Identify which cell holds the provided text, then report its (x, y) central coordinate. 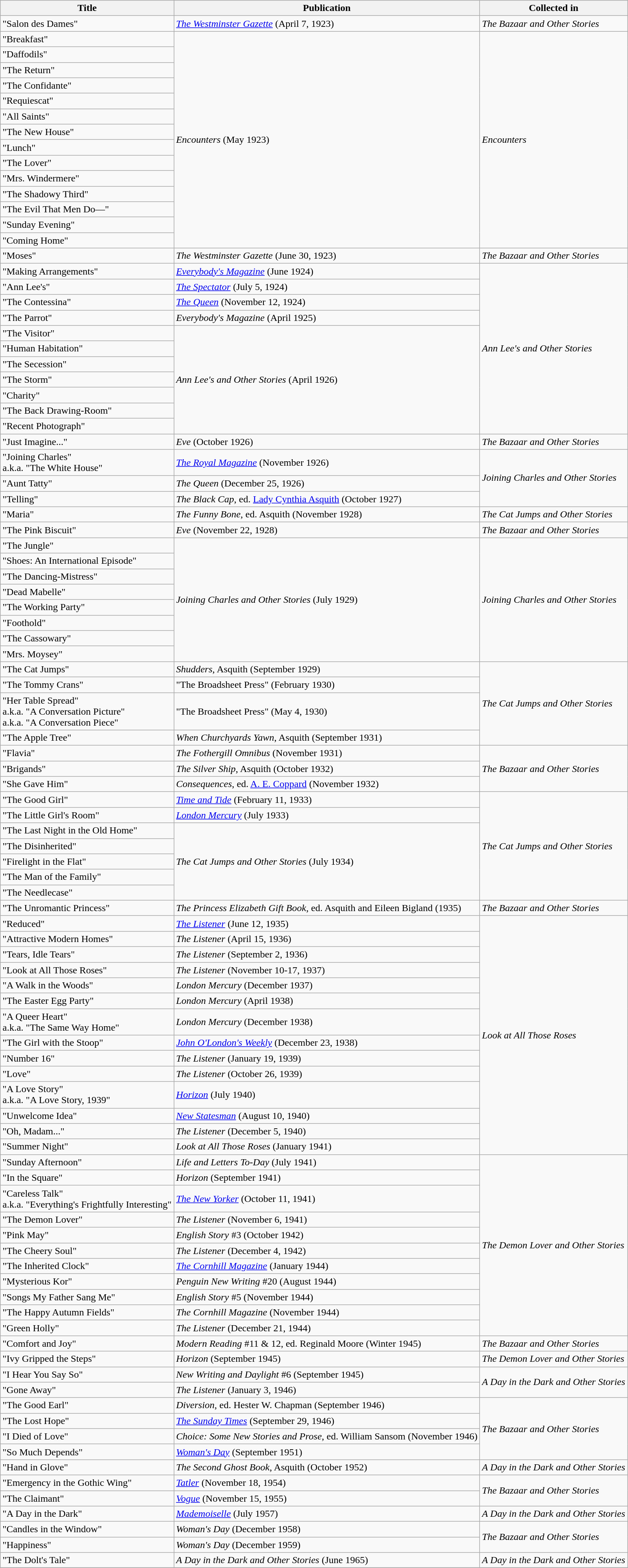
Modern Reading #11 & 12, ed. Reginald Moore (Winter 1945) (327, 1343)
The Westminster Gazette (April 7, 1923) (327, 24)
New Statesman (August 10, 1940) (327, 1116)
"Green Holly" (87, 1328)
Penguin New Writing #20 (August 1944) (327, 1282)
The Listener (June 12, 1935) (327, 923)
"Unwelcome Idea" (87, 1116)
Ann Lee's and Other Stories (554, 349)
The Princess Elizabeth Gift Book, ed. Asquith and Eileen Bigland (1935) (327, 908)
"Coming Home" (87, 240)
"Just Imagine..." (87, 441)
"Making Arrangements" (87, 271)
Everybody's Magazine (April 1925) (327, 318)
"Charity" (87, 395)
"Maria" (87, 515)
"Recent Photograph" (87, 426)
When Churchyards Yawn, Asquith (September 1931) (327, 738)
The Listener (January 19, 1939) (327, 1058)
Encounters (May 1923) (327, 140)
Woman's Day (December 1958) (327, 1529)
"The Shadowy Third" (87, 194)
The Cornhill Magazine (January 1944) (327, 1266)
"Attractive Modern Homes" (87, 939)
"The Easter Egg Party" (87, 1001)
The Black Cap, ed. Lady Cynthia Asquith (October 1927) (327, 499)
Everybody's Magazine (June 1924) (327, 271)
"Hand in Glove" (87, 1467)
"The Back Drawing-Room" (87, 410)
Look at All Those Roses (January 1941) (327, 1147)
"The Working Party" (87, 607)
"Mrs. Moysey" (87, 654)
"The Inherited Clock" (87, 1266)
Vogue (November 15, 1955) (327, 1498)
Mademoiselle (July 1957) (327, 1514)
"Songs My Father Sang Me" (87, 1297)
"The Return" (87, 70)
Shudders, Asquith (September 1929) (327, 669)
"Reduced" (87, 923)
"Her Table Spread"a.k.a. "A Conversation Picture"a.k.a. "A Conversation Piece" (87, 711)
Life and Letters To-Day (July 1941) (327, 1162)
The Westminster Gazette (June 30, 1923) (327, 256)
"The New House" (87, 132)
"The Storm" (87, 379)
"The Broadsheet Press" (February 1930) (327, 685)
Woman's Day (December 1959) (327, 1545)
Joining Charles and Other Stories (July 1929) (327, 600)
The Listener (October 26, 1939) (327, 1074)
The Listener (April 15, 1936) (327, 939)
"Pink May" (87, 1235)
Eve (October 1926) (327, 441)
The Second Ghost Book, Asquith (October 1952) (327, 1467)
John O'London's Weekly (December 23, 1938) (327, 1043)
Ann Lee's and Other Stories (April 1926) (327, 379)
"Aunt Tatty" (87, 484)
The Royal Magazine (November 1926) (327, 463)
"The Confidante" (87, 85)
"Foothold" (87, 623)
The Listener (January 3, 1946) (327, 1390)
"The Happy Autumn Fields" (87, 1313)
New Writing and Daylight #6 (September 1945) (327, 1374)
The Listener (November 10-17, 1937) (327, 970)
"I Died of Love" (87, 1436)
"The Needlecase" (87, 892)
"Love" (87, 1074)
The Silver Ship, Asquith (October 1932) (327, 769)
"The Man of the Family" (87, 877)
"Emergency in the Gothic Wing" (87, 1483)
"The Claimant" (87, 1498)
"Moses" (87, 256)
"The Cheery Soul" (87, 1251)
"Careless Talk"a.k.a. "Everything's Frightfully Interesting" (87, 1198)
"The Disinherited" (87, 846)
Consequences, ed. A. E. Coppard (November 1932) (327, 784)
The Queen (December 25, 1926) (327, 484)
"The Demon Lover" (87, 1219)
"The Cat Jumps" (87, 669)
"Candles in the Window" (87, 1529)
"Sunday Afternoon" (87, 1162)
"A Queer Heart"a.k.a. "The Same Way Home" (87, 1022)
"Mysterious Kor" (87, 1282)
The Spectator (July 5, 1924) (327, 287)
"The Good Earl" (87, 1405)
"A Walk in the Woods" (87, 986)
"Telling" (87, 499)
"Mrs. Windermere" (87, 178)
London Mercury (April 1938) (327, 1001)
Horizon (September 1941) (327, 1178)
"The Pink Biscuit" (87, 530)
Eve (November 22, 1928) (327, 530)
"The Good Girl" (87, 800)
The Cat Jumps and Other Stories (July 1934) (327, 861)
The Listener (December 4, 1942) (327, 1251)
"She Gave Him" (87, 784)
"Breakfast" (87, 39)
"The Visitor" (87, 333)
"Number 16" (87, 1058)
Horizon (July 1940) (327, 1095)
"The Lover" (87, 163)
"The Tommy Crans" (87, 685)
London Mercury (December 1938) (327, 1022)
London Mercury (December 1937) (327, 986)
"The Evil That Men Do—" (87, 209)
Title (87, 8)
English Story #3 (October 1942) (327, 1235)
"The Cassowary" (87, 638)
Woman's Day (September 1951) (327, 1452)
"The Girl with the Stoop" (87, 1043)
"A Love Story"a.k.a. "A Love Story, 1939" (87, 1095)
"The Last Night in the Old Home" (87, 831)
"I Hear You Say So" (87, 1374)
"Salon des Dames" (87, 24)
"The Contessina" (87, 302)
"Happiness" (87, 1545)
The Sunday Times (September 29, 1946) (327, 1421)
"All Saints" (87, 116)
"Firelight in the Flat" (87, 861)
"So Much Depends" (87, 1452)
"Comfort and Joy" (87, 1343)
The Listener (November 6, 1941) (327, 1219)
Time and Tide (February 11, 1933) (327, 800)
"The Dolt's Tale" (87, 1560)
"Summer Night" (87, 1147)
Horizon (September 1945) (327, 1359)
"Brigands" (87, 769)
The Cornhill Magazine (November 1944) (327, 1313)
"Daffodils" (87, 55)
"The Apple Tree" (87, 738)
"Human Habitation" (87, 349)
"Tears, Idle Tears" (87, 954)
"Oh, Madam..." (87, 1131)
"The Dancing-Mistress" (87, 576)
English Story #5 (November 1944) (327, 1297)
Publication (327, 8)
The Listener (September 2, 1936) (327, 954)
"The Broadsheet Press" (May 4, 1930) (327, 711)
The Queen (November 12, 1924) (327, 302)
"Lunch" (87, 147)
"The Unromantic Princess" (87, 908)
"Gone Away" (87, 1390)
"Requiescat" (87, 101)
The Listener (December 21, 1944) (327, 1328)
The New Yorker (October 11, 1941) (327, 1198)
"The Secession" (87, 364)
The Funny Bone, ed. Asquith (November 1928) (327, 515)
The Listener (December 5, 1940) (327, 1131)
"Shoes: An International Episode" (87, 561)
"Look at All Those Roses" (87, 970)
A Day in the Dark and Other Stories (June 1965) (327, 1560)
Diversion, ed. Hester W. Chapman (September 1946) (327, 1405)
Tatler (November 18, 1954) (327, 1483)
"The Little Girl's Room" (87, 815)
"Dead Mabelle" (87, 592)
"Joining Charles"a.k.a. "The White House" (87, 463)
"Flavia" (87, 753)
"Sunday Evening" (87, 225)
"Ivy Gripped the Steps" (87, 1359)
Collected in (554, 8)
"Ann Lee's" (87, 287)
"The Lost Hope" (87, 1421)
Choice: Some New Stories and Prose, ed. William Sansom (November 1946) (327, 1436)
"The Parrot" (87, 318)
Look at All Those Roses (554, 1035)
The Fothergill Omnibus (November 1931) (327, 753)
"In the Square" (87, 1178)
London Mercury (July 1933) (327, 815)
Encounters (554, 140)
"A Day in the Dark" (87, 1514)
"The Jungle" (87, 545)
